Pinpoint the cell where the given text exists, returning its (X, Y) midpoint coordinate. 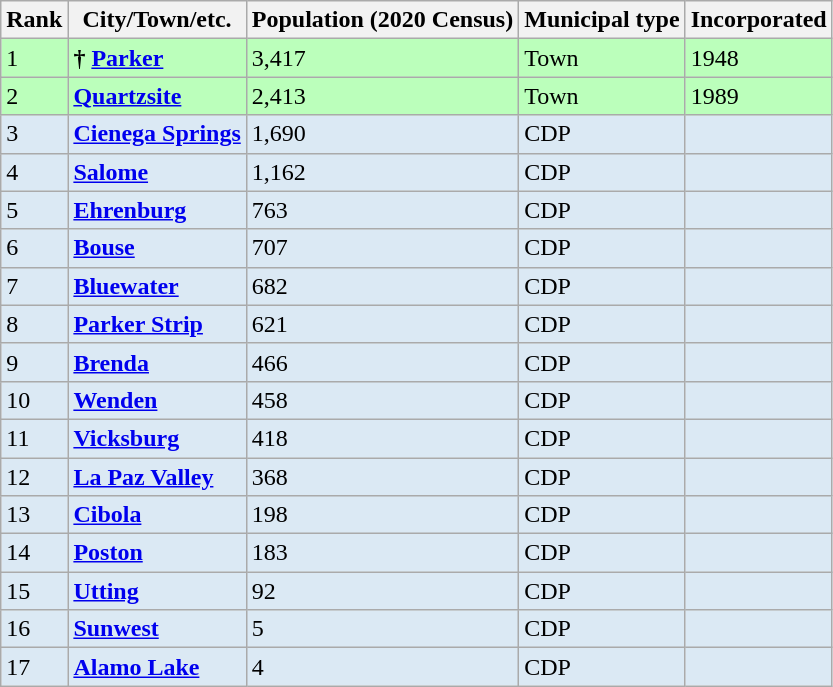
13 (34, 515)
1 (34, 58)
1989 (758, 96)
2 (34, 96)
11 (34, 438)
Wenden (157, 400)
92 (382, 591)
Brenda (157, 362)
707 (382, 248)
418 (382, 438)
Utting (157, 591)
621 (382, 324)
682 (382, 286)
Cienega Springs (157, 134)
Salome (157, 172)
Incorporated (758, 20)
Parker Strip (157, 324)
466 (382, 362)
Bluewater (157, 286)
Cibola (157, 515)
3 (34, 134)
Alamo Lake (157, 667)
17 (34, 667)
368 (382, 477)
Poston (157, 553)
† Parker (157, 58)
Municipal type (602, 20)
2,413 (382, 96)
1,162 (382, 172)
183 (382, 553)
3,417 (382, 58)
14 (34, 553)
City/Town/etc. (157, 20)
198 (382, 515)
10 (34, 400)
Vicksburg (157, 438)
1948 (758, 58)
Ehrenburg (157, 210)
Population (2020 Census) (382, 20)
8 (34, 324)
Bouse (157, 248)
16 (34, 629)
7 (34, 286)
6 (34, 248)
763 (382, 210)
Rank (34, 20)
12 (34, 477)
15 (34, 591)
Quartzsite (157, 96)
9 (34, 362)
Sunwest (157, 629)
458 (382, 400)
1,690 (382, 134)
La Paz Valley (157, 477)
